Find where the given text appears and provide that cell's center as (x, y) coordinate. 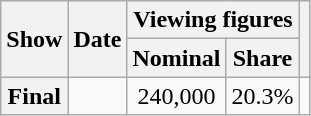
Viewing figures (213, 20)
20.3% (262, 96)
Show (34, 39)
Share (262, 58)
240,000 (176, 96)
Nominal (176, 58)
Date (98, 39)
Final (34, 96)
